Return (X, Y) of the center of cell containing provided text 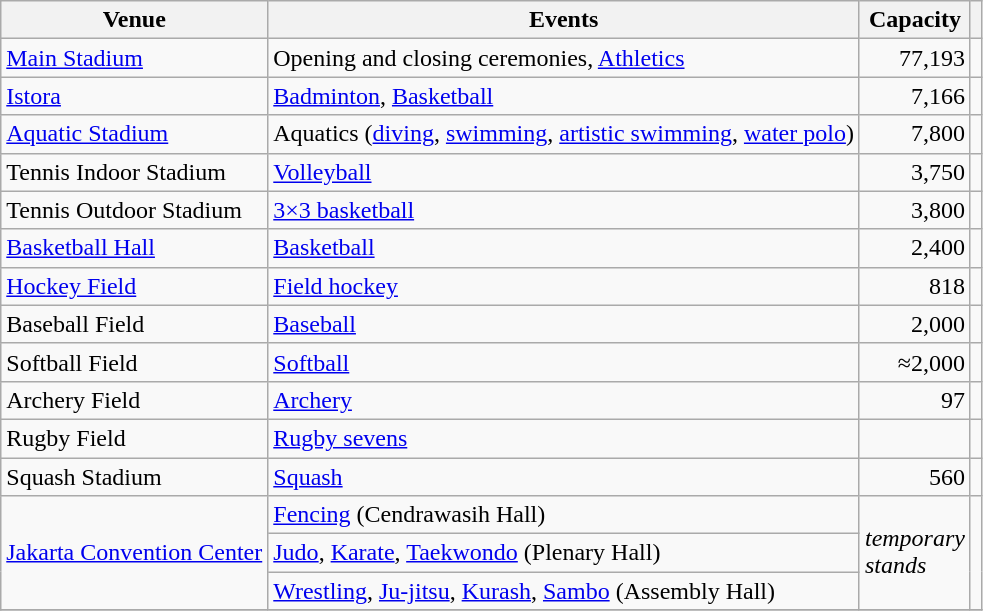
Fencing (Cendrawasih Hall) (564, 515)
2,000 (914, 324)
3×3 basketball (564, 210)
Judo, Karate, Taekwondo (Plenary Hall) (564, 553)
Volleyball (564, 172)
≈2,000 (914, 362)
Events (564, 20)
Softball Field (134, 362)
77,193 (914, 58)
Rugby Field (134, 438)
Archery Field (134, 400)
Tennis Outdoor Stadium (134, 210)
3,750 (914, 172)
Archery (564, 400)
Main Stadium (134, 58)
Badminton, Basketball (564, 96)
temporarystands (914, 553)
Softball (564, 362)
97 (914, 400)
Jakarta Convention Center (134, 553)
Hockey Field (134, 286)
7,800 (914, 134)
560 (914, 477)
Baseball Field (134, 324)
Basketball (564, 248)
Squash Stadium (134, 477)
Aquatic Stadium (134, 134)
Tennis Indoor Stadium (134, 172)
Baseball (564, 324)
Field hockey (564, 286)
Istora (134, 96)
7,166 (914, 96)
Wrestling, Ju-jitsu, Kurash, Sambo (Assembly Hall) (564, 591)
818 (914, 286)
Aquatics (diving, swimming, artistic swimming, water polo) (564, 134)
3,800 (914, 210)
Squash (564, 477)
Capacity (914, 20)
Rugby sevens (564, 438)
Basketball Hall (134, 248)
Venue (134, 20)
2,400 (914, 248)
Opening and closing ceremonies, Athletics (564, 58)
